For the text-containing cell, return its midpoint in (X, Y) coordinate format. 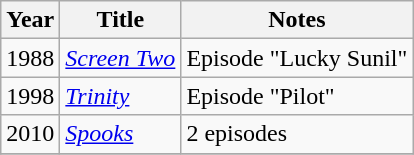
1998 (30, 96)
Trinity (120, 96)
Episode "Lucky Sunil" (297, 58)
2 episodes (297, 134)
Screen Two (120, 58)
1988 (30, 58)
2010 (30, 134)
Title (120, 20)
Year (30, 20)
Notes (297, 20)
Episode "Pilot" (297, 96)
Spooks (120, 134)
